Detect which cell encompasses the target text, then output its (x, y) center coordinate. 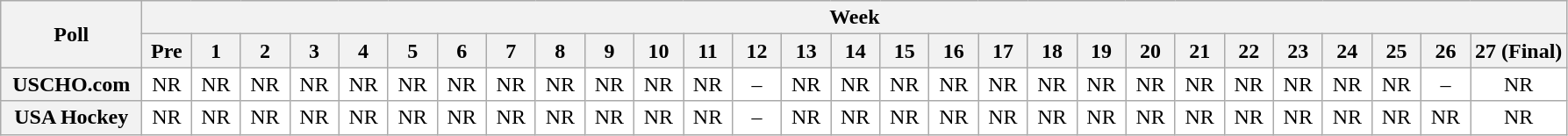
USA Hockey (72, 118)
14 (856, 51)
21 (1199, 51)
26 (1445, 51)
Week (855, 18)
Pre (167, 51)
16 (954, 51)
15 (905, 51)
18 (1052, 51)
20 (1150, 51)
17 (1003, 51)
2 (265, 51)
25 (1396, 51)
USCHO.com (72, 84)
6 (462, 51)
5 (412, 51)
3 (314, 51)
11 (707, 51)
7 (511, 51)
24 (1347, 51)
27 (Final) (1519, 51)
1 (216, 51)
Poll (72, 34)
22 (1249, 51)
19 (1101, 51)
8 (560, 51)
23 (1298, 51)
9 (609, 51)
13 (806, 51)
10 (658, 51)
12 (757, 51)
4 (363, 51)
